Find where the given text appears and provide that cell's center as (X, Y) coordinate. 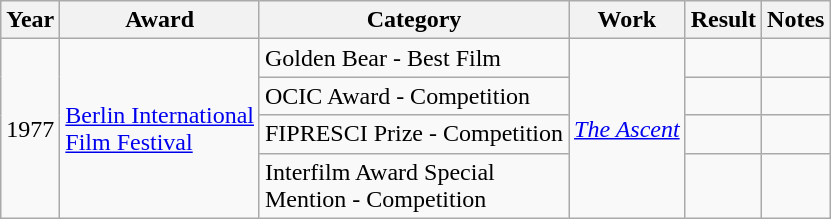
1977 (30, 128)
Result (723, 20)
Berlin InternationalFilm Festival (160, 128)
Category (414, 20)
The Ascent (628, 128)
Notes (796, 20)
Interfilm Award SpecialMention - Competition (414, 186)
Golden Bear - Best Film (414, 58)
Work (628, 20)
OCIC Award - Competition (414, 96)
Year (30, 20)
FIPRESCI Prize - Competition (414, 134)
Award (160, 20)
